For the text-containing cell, return its midpoint in [x, y] coordinate format. 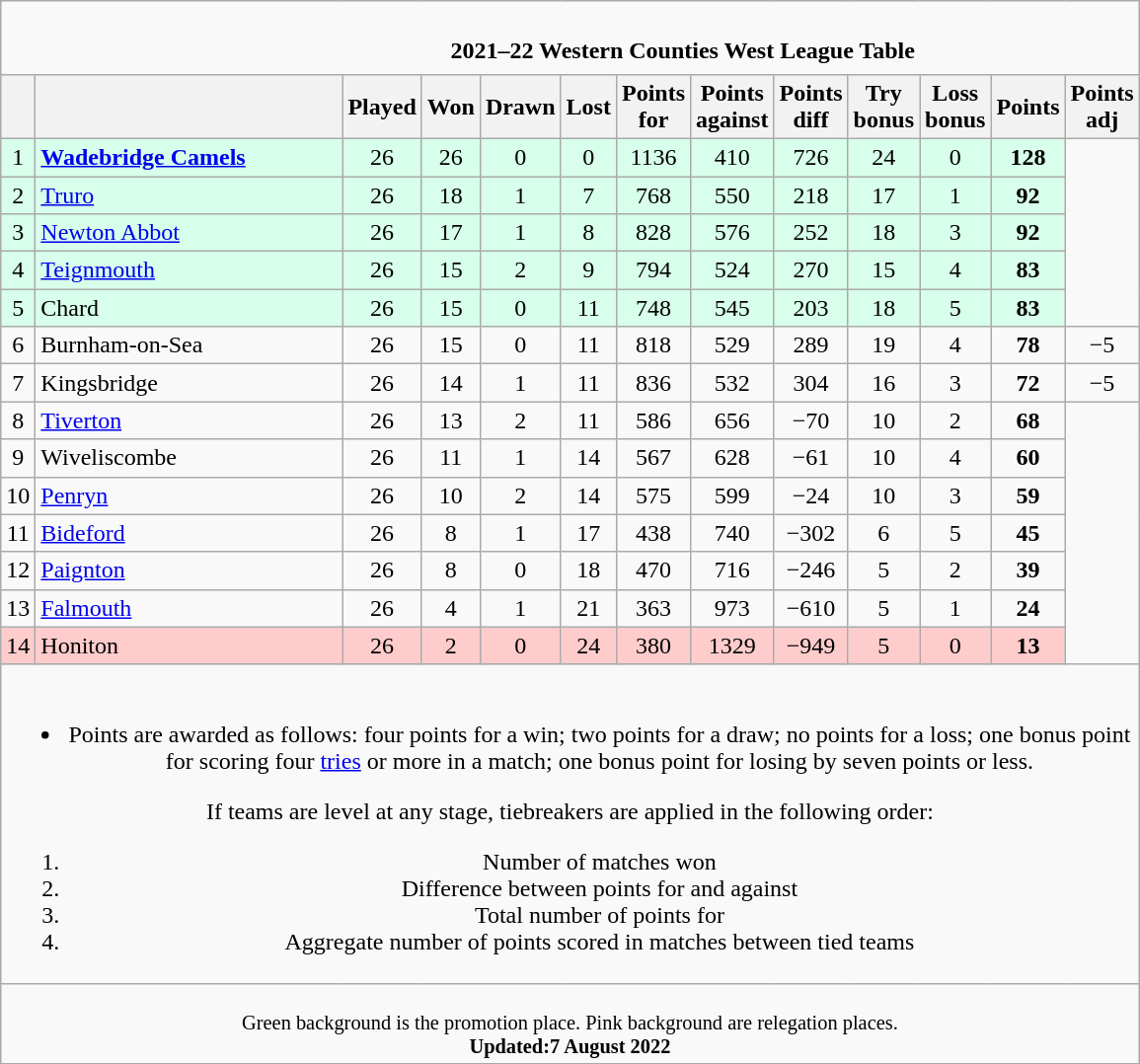
410 [732, 157]
550 [732, 194]
Won [450, 107]
Played [382, 107]
252 [811, 233]
794 [653, 270]
−70 [811, 420]
545 [732, 308]
748 [653, 308]
Wadebridge Camels [190, 157]
Loss bonus [955, 107]
438 [653, 533]
726 [811, 157]
203 [811, 308]
289 [811, 345]
Points diff [811, 107]
21 [588, 608]
470 [653, 570]
Lost [588, 107]
Paignton [190, 570]
Chard [190, 308]
270 [811, 270]
836 [653, 383]
Tiverton [190, 420]
19 [883, 345]
363 [653, 608]
−24 [811, 495]
380 [653, 646]
Points adj [1102, 107]
Honiton [190, 646]
218 [811, 194]
586 [653, 420]
Wiveliscombe [190, 458]
1136 [653, 157]
Points [1028, 107]
304 [811, 383]
532 [732, 383]
128 [1028, 157]
−246 [811, 570]
−949 [811, 646]
16 [883, 383]
818 [653, 345]
39 [1028, 570]
Drawn [520, 107]
599 [732, 495]
68 [1028, 420]
575 [653, 495]
−302 [811, 533]
59 [1028, 495]
Falmouth [190, 608]
60 [1028, 458]
72 [1028, 383]
Penryn [190, 495]
828 [653, 233]
12 [18, 570]
−610 [811, 608]
Points against [732, 107]
−61 [811, 458]
Burnham-on-Sea [190, 345]
45 [1028, 533]
524 [732, 270]
Kingsbridge [190, 383]
576 [732, 233]
567 [653, 458]
1329 [732, 646]
740 [732, 533]
973 [732, 608]
Points for [653, 107]
Newton Abbot [190, 233]
Teignmouth [190, 270]
656 [732, 420]
529 [732, 345]
768 [653, 194]
Truro [190, 194]
716 [732, 570]
Green background is the promotion place. Pink background are relegation places. Updated:7 August 2022 [570, 1023]
Try bonus [883, 107]
Bideford [190, 533]
78 [1028, 345]
628 [732, 458]
